Determine the [x, y] coordinate at the center of the cell enclosing the given text.  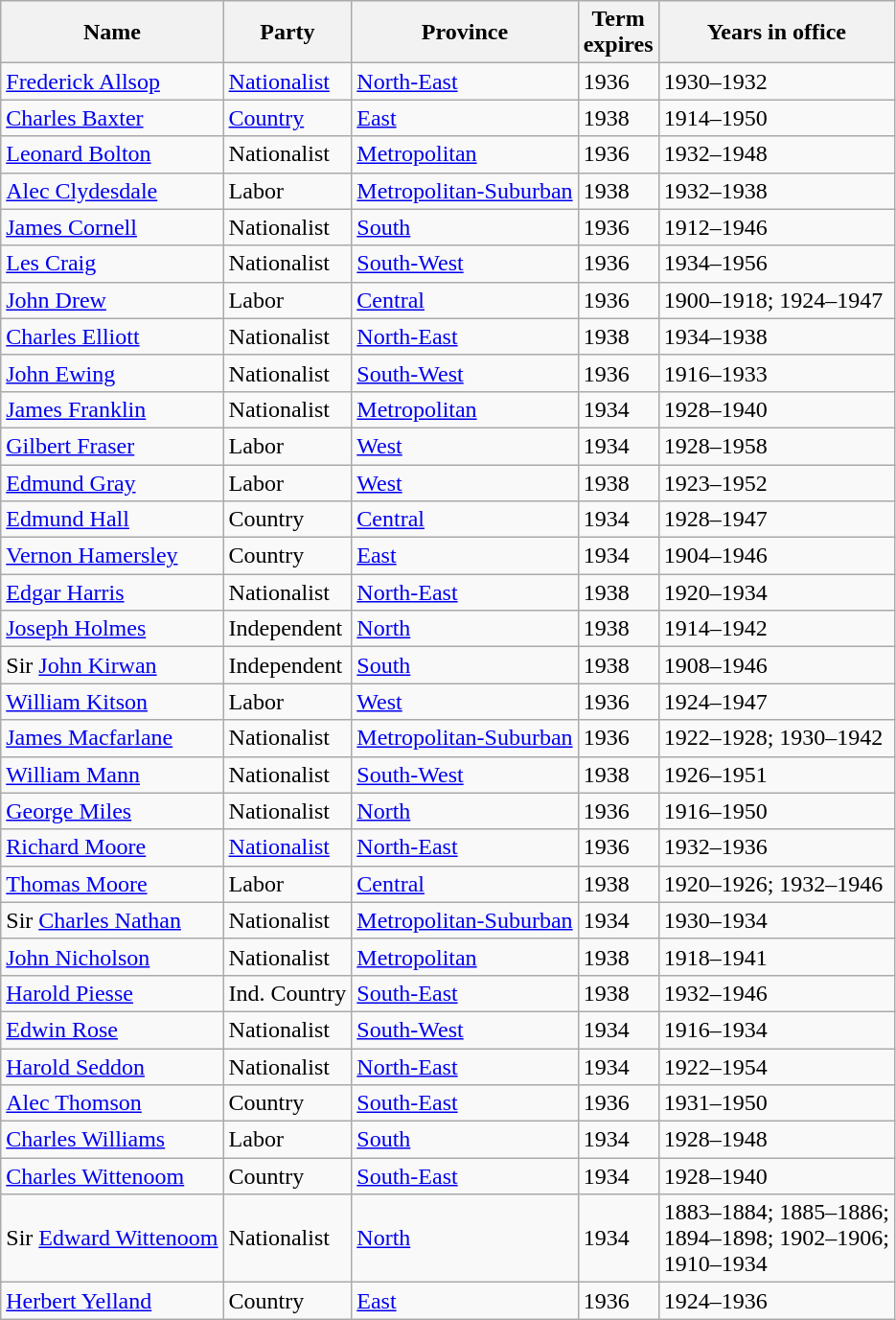
1930–1932 [776, 81]
Thomas Moore [112, 884]
Edgar Harris [112, 592]
Sir Charles Nathan [112, 920]
Gilbert Fraser [112, 446]
William Kitson [112, 702]
John Drew [112, 300]
1904–1946 [776, 556]
Edmund Hall [112, 520]
Richard Moore [112, 847]
Years in office [776, 33]
John Nicholson [112, 957]
Les Craig [112, 264]
John Ewing [112, 373]
1931–1950 [776, 1103]
1923–1952 [776, 482]
1914–1942 [776, 629]
Charles Baxter [112, 118]
1916–1950 [776, 811]
1908–1946 [776, 665]
Alec Thomson [112, 1103]
1934–1956 [776, 264]
James Cornell [112, 227]
William Mann [112, 775]
Edmund Gray [112, 482]
1883–1884; 1885–1886;1894–1898; 1902–1906;1910–1934 [776, 1239]
Name [112, 33]
1928–1948 [776, 1140]
1928–1947 [776, 520]
Charles Elliott [112, 336]
1920–1934 [776, 592]
Edwin Rose [112, 1030]
1932–1938 [776, 191]
1916–1934 [776, 1030]
1932–1948 [776, 154]
Alec Clydesdale [112, 191]
1922–1954 [776, 1067]
1914–1950 [776, 118]
Sir John Kirwan [112, 665]
1924–1947 [776, 702]
James Franklin [112, 409]
1930–1934 [776, 920]
1912–1946 [776, 227]
1928–1958 [776, 446]
James Macfarlane [112, 738]
1934–1938 [776, 336]
Ind. Country [287, 993]
Harold Seddon [112, 1067]
Harold Piesse [112, 993]
Frederick Allsop [112, 81]
Charles Wittenoom [112, 1176]
Leonard Bolton [112, 154]
Party [287, 33]
Sir Edward Wittenoom [112, 1239]
Herbert Yelland [112, 1301]
George Miles [112, 811]
Province [465, 33]
Termexpires [618, 33]
1926–1951 [776, 775]
1918–1941 [776, 957]
1932–1936 [776, 847]
1922–1928; 1930–1942 [776, 738]
1932–1946 [776, 993]
1900–1918; 1924–1947 [776, 300]
1924–1936 [776, 1301]
1916–1933 [776, 373]
1920–1926; 1932–1946 [776, 884]
Charles Williams [112, 1140]
Joseph Holmes [112, 629]
Vernon Hamersley [112, 556]
